Extract the [x, y] coordinate from the center of the cell holding the provided text.  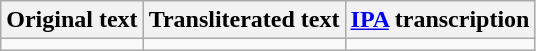
Transliterated text [244, 20]
Original text [72, 20]
IPA transcription [440, 20]
